Capture the cell that displays the provided text and extract its (x, y) central coordinate. 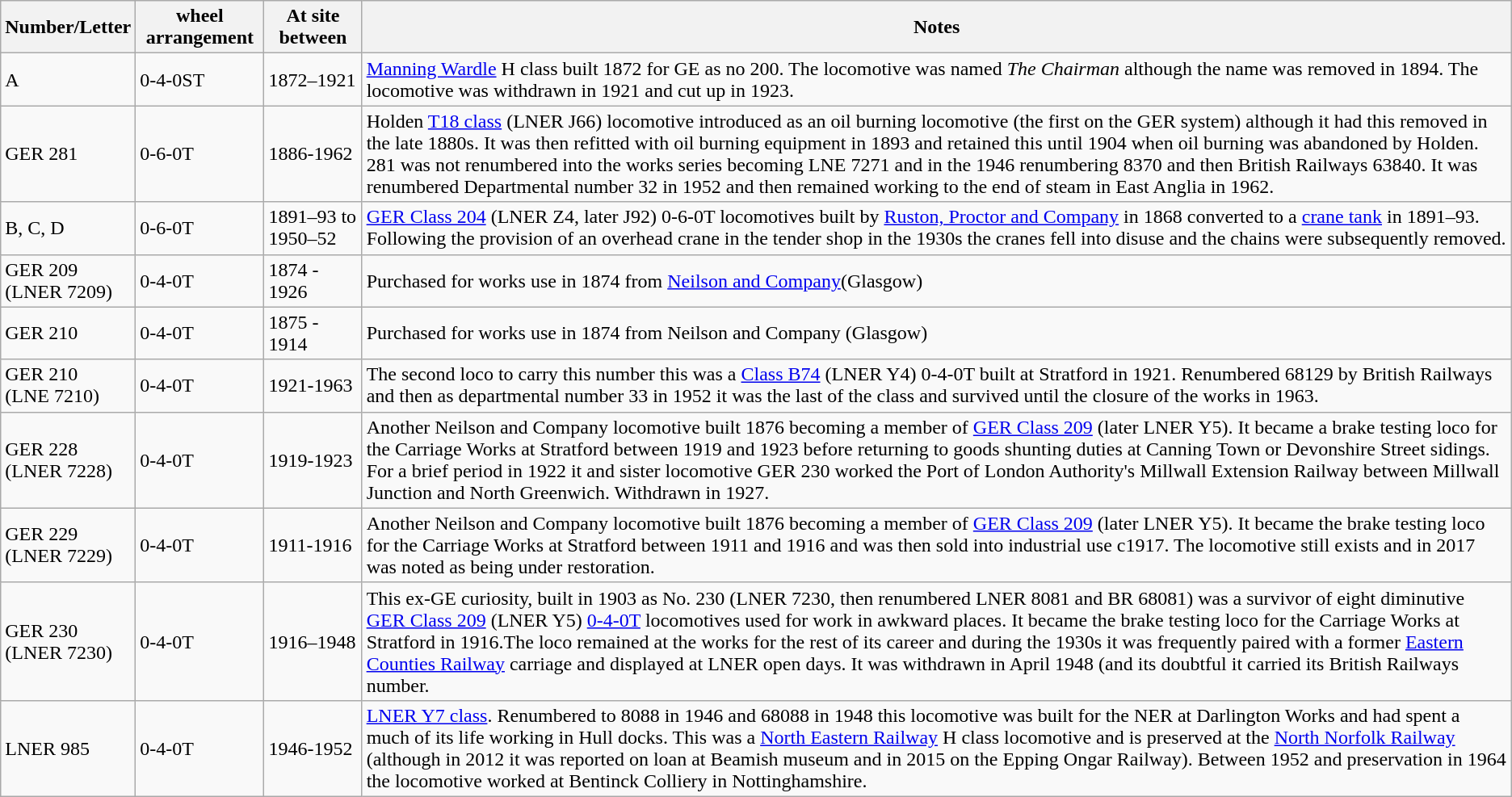
At site between (313, 27)
Purchased for works use in 1874 from Neilson and Company (Glasgow) (937, 333)
1911-1916 (313, 545)
Purchased for works use in 1874 from Neilson and Company(Glasgow) (937, 281)
LNER 985 (68, 748)
1874 - 1926 (313, 281)
GER 210(LNE 7210) (68, 386)
GER 229(LNER 7229) (68, 545)
1886-1962 (313, 153)
A (68, 79)
1919-1923 (313, 460)
1946-1952 (313, 748)
GER 210 (68, 333)
0-4-0ST (200, 79)
1921-1963 (313, 386)
1872–1921 (313, 79)
B, C, D (68, 228)
GER 209(LNER 7209) (68, 281)
1875 - 1914 (313, 333)
GER 281 (68, 153)
1891–93 to 1950–52 (313, 228)
Number/Letter (68, 27)
Notes (937, 27)
wheel arrangement (200, 27)
GER 230(LNER 7230) (68, 641)
1916–1948 (313, 641)
GER 228(LNER 7228) (68, 460)
